Extract the [X, Y] coordinate from the center of the cell holding the provided text.  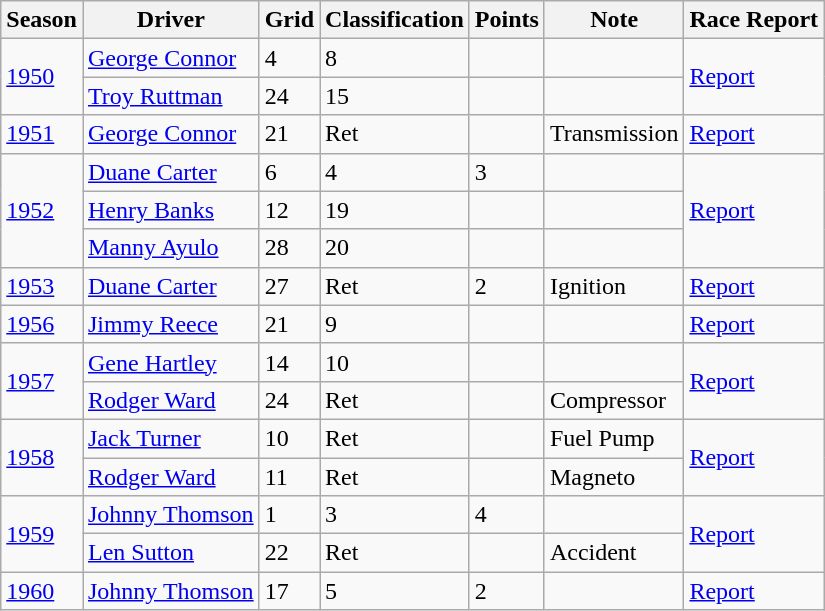
Note [614, 20]
27 [289, 286]
1960 [42, 591]
12 [289, 210]
1958 [42, 457]
6 [289, 172]
Race Report [754, 20]
17 [289, 591]
Transmission [614, 134]
Jimmy Reece [170, 324]
1952 [42, 210]
5 [395, 591]
Accident [614, 553]
Grid [289, 20]
19 [395, 210]
1951 [42, 134]
8 [395, 58]
Driver [170, 20]
20 [395, 248]
1 [289, 515]
Magneto [614, 477]
Gene Hartley [170, 362]
Classification [395, 20]
1957 [42, 381]
1956 [42, 324]
15 [395, 96]
14 [289, 362]
9 [395, 324]
Jack Turner [170, 438]
22 [289, 553]
11 [289, 477]
Season [42, 20]
Fuel Pump [614, 438]
Manny Ayulo [170, 248]
1953 [42, 286]
Henry Banks [170, 210]
Troy Ruttman [170, 96]
Points [506, 20]
28 [289, 248]
Ignition [614, 286]
1959 [42, 534]
Compressor [614, 400]
Len Sutton [170, 553]
1950 [42, 77]
